Locate the cell with the specified text and output its (X, Y) center coordinate. 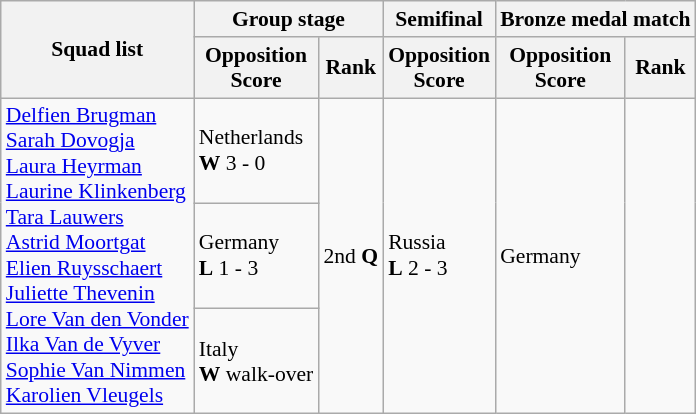
Russia L 2 - 3 (439, 256)
Germany (560, 256)
2nd Q (350, 256)
Germany L 1 - 3 (256, 256)
Italy W walk-over (256, 362)
Squad list (98, 50)
Netherlands W 3 - 0 (256, 150)
Bronze medal match (595, 19)
Group stage (288, 19)
Semifinal (439, 19)
